Determine the (X, Y) coordinate at the center of the cell enclosing the given text.  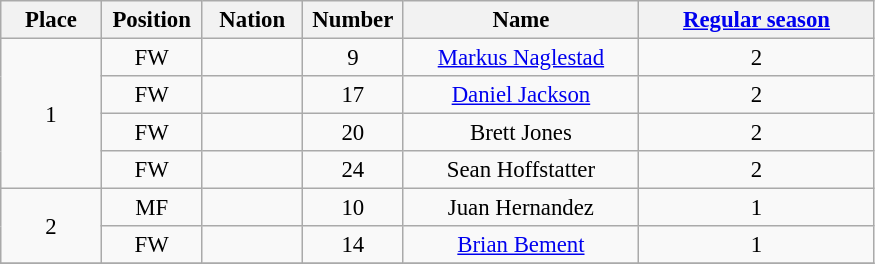
Sean Hoffstatter (521, 170)
24 (354, 170)
14 (354, 245)
20 (354, 133)
Juan Hernandez (521, 208)
10 (354, 208)
Brett Jones (521, 133)
17 (354, 95)
MF (152, 208)
Number (354, 20)
Position (152, 20)
Markus Naglestad (521, 58)
Brian Bement (521, 245)
Nation (252, 20)
9 (354, 58)
Regular season (757, 20)
Name (521, 20)
Daniel Jackson (521, 95)
Place (52, 20)
